Locate the cell with the specified text and output its (X, Y) center coordinate. 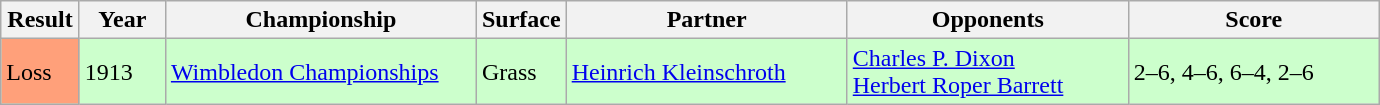
1913 (122, 72)
Score (1254, 20)
Surface (521, 20)
Grass (521, 72)
Charles P. Dixon Herbert Roper Barrett (988, 72)
Year (122, 20)
Result (40, 20)
Opponents (988, 20)
2–6, 4–6, 6–4, 2–6 (1254, 72)
Heinrich Kleinschroth (706, 72)
Championship (320, 20)
Wimbledon Championships (320, 72)
Loss (40, 72)
Partner (706, 20)
